Extract the (X, Y) coordinate from the center of the cell holding the provided text.  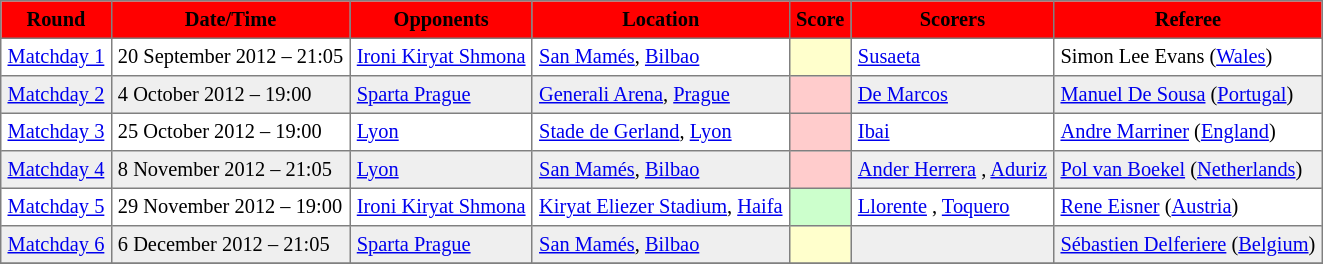
De Marcos (952, 95)
Matchday 5 (56, 207)
Rene Eisner (Austria) (1188, 207)
Matchday 6 (56, 245)
Llorente , Toquero (952, 207)
Manuel De Sousa (Portugal) (1188, 95)
Kiryat Eliezer Stadium, Haifa (660, 207)
8 November 2012 – 21:05 (230, 170)
25 October 2012 – 19:00 (230, 132)
Simon Lee Evans (Wales) (1188, 57)
6 December 2012 – 21:05 (230, 245)
4 October 2012 – 19:00 (230, 95)
Ander Herrera , Aduriz (952, 170)
Andre Marriner (England) (1188, 132)
Opponents (441, 20)
Round (56, 20)
Susaeta (952, 57)
29 November 2012 – 19:00 (230, 207)
Pol van Boekel (Netherlands) (1188, 170)
Ibai (952, 132)
Stade de Gerland, Lyon (660, 132)
Matchday 2 (56, 95)
Date/Time (230, 20)
Referee (1188, 20)
Location (660, 20)
Generali Arena, Prague (660, 95)
Sébastien Delferiere (Belgium) (1188, 245)
Matchday 4 (56, 170)
Matchday 3 (56, 132)
20 September 2012 – 21:05 (230, 57)
Scorers (952, 20)
Matchday 1 (56, 57)
Score (820, 20)
